For the text-containing cell, return its midpoint in (X, Y) coordinate format. 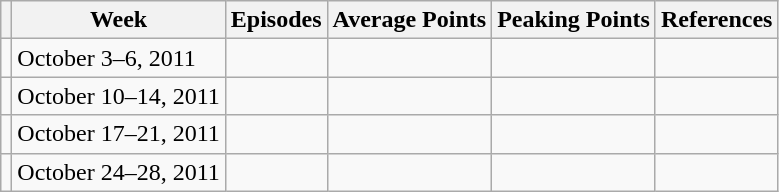
Average Points (410, 20)
October 24–28, 2011 (118, 172)
Week (118, 20)
October 10–14, 2011 (118, 96)
Peaking Points (574, 20)
References (716, 20)
October 3–6, 2011 (118, 58)
October 17–21, 2011 (118, 134)
Episodes (276, 20)
